Provide the (x, y) coordinate of the cell's center where the given text is located.  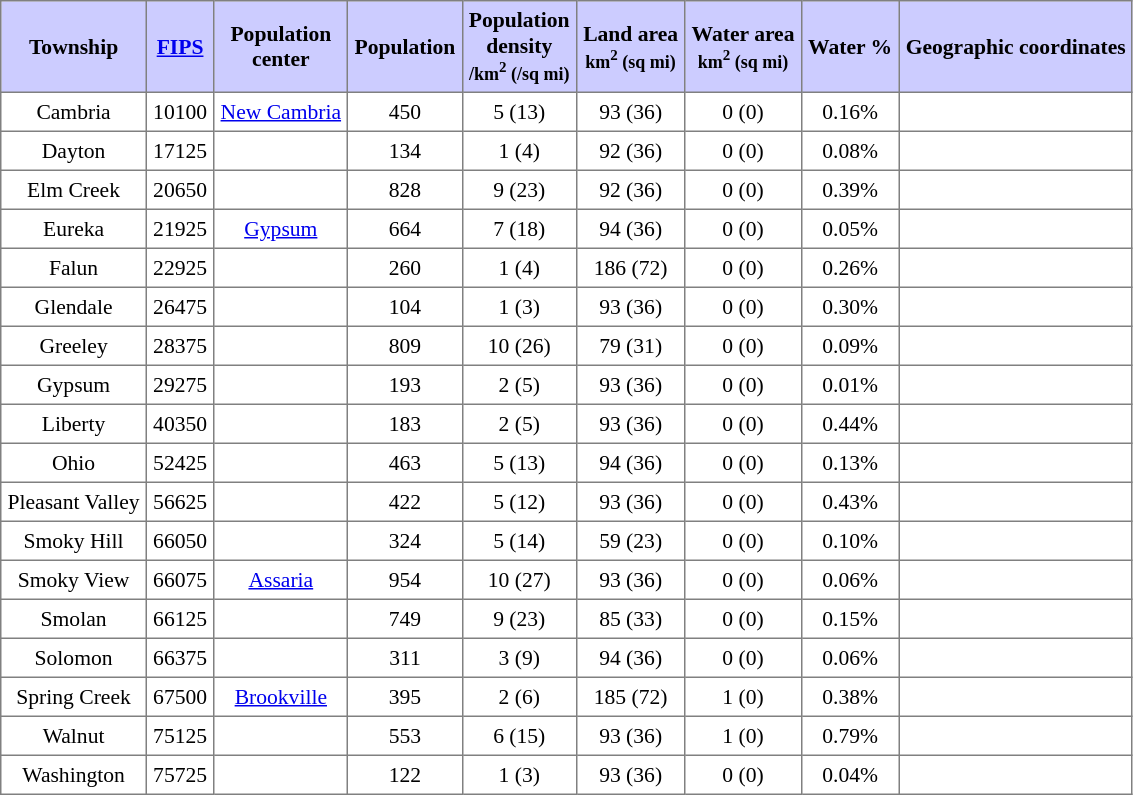
5 (12) (519, 502)
66375 (180, 658)
Dayton (74, 150)
Land areakm2 (sq mi) (630, 47)
52425 (180, 462)
67500 (180, 696)
0.30% (850, 306)
664 (405, 228)
809 (405, 346)
Assaria (281, 580)
Brookville (281, 696)
0.13% (850, 462)
66125 (180, 618)
954 (405, 580)
Geographic coordinates (1016, 47)
75125 (180, 736)
26475 (180, 306)
Falun (74, 268)
22925 (180, 268)
56625 (180, 502)
749 (405, 618)
185 (72) (630, 696)
0.05% (850, 228)
Ohio (74, 462)
183 (405, 424)
Smolan (74, 618)
21925 (180, 228)
Elm Creek (74, 190)
17125 (180, 150)
0.44% (850, 424)
122 (405, 774)
6 (15) (519, 736)
Spring Creek (74, 696)
Township (74, 47)
Populationdensity/km2 (/sq mi) (519, 47)
Washington (74, 774)
553 (405, 736)
66050 (180, 540)
20650 (180, 190)
463 (405, 462)
260 (405, 268)
10100 (180, 112)
79 (31) (630, 346)
Population (405, 47)
Cambria (74, 112)
Populationcenter (281, 47)
134 (405, 150)
193 (405, 384)
85 (33) (630, 618)
104 (405, 306)
324 (405, 540)
66075 (180, 580)
75725 (180, 774)
Walnut (74, 736)
0.10% (850, 540)
Smoky Hill (74, 540)
Pleasant Valley (74, 502)
828 (405, 190)
59 (23) (630, 540)
0.39% (850, 190)
3 (9) (519, 658)
7 (18) (519, 228)
29275 (180, 384)
0.01% (850, 384)
311 (405, 658)
0.38% (850, 696)
10 (26) (519, 346)
10 (27) (519, 580)
0.43% (850, 502)
422 (405, 502)
New Cambria (281, 112)
0.16% (850, 112)
FIPS (180, 47)
0.04% (850, 774)
Smoky View (74, 580)
5 (14) (519, 540)
0.08% (850, 150)
395 (405, 696)
0.26% (850, 268)
Water % (850, 47)
0.09% (850, 346)
28375 (180, 346)
450 (405, 112)
Solomon (74, 658)
40350 (180, 424)
0.79% (850, 736)
2 (6) (519, 696)
Glendale (74, 306)
0.15% (850, 618)
186 (72) (630, 268)
Eureka (74, 228)
Water areakm2 (sq mi) (743, 47)
Greeley (74, 346)
Liberty (74, 424)
